Provide the [X, Y] coordinate of the cell's center where the given text is located.  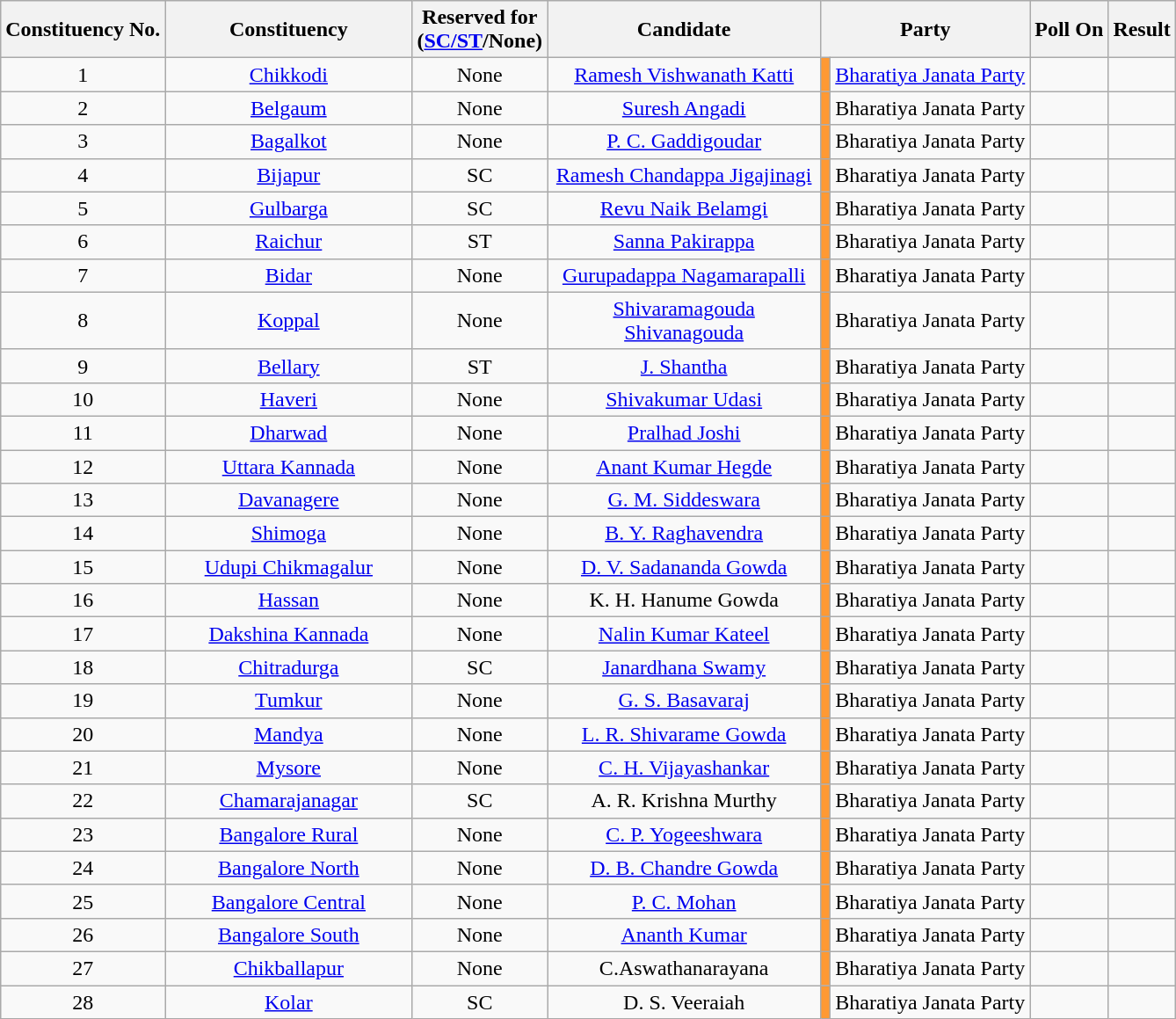
21 [83, 768]
17 [83, 634]
7 [83, 275]
Bangalore Rural [288, 834]
Chikballapur [288, 968]
22 [83, 801]
Kolar [288, 1001]
J. Shantha [684, 366]
G. M. Siddeswara [684, 500]
D. V. Sadananda Gowda [684, 567]
14 [83, 534]
Gurupadappa Nagamarapalli [684, 275]
5 [83, 208]
Constituency [288, 30]
Ananth Kumar [684, 935]
Bangalore Central [288, 901]
C. H. Vijayashankar [684, 768]
Suresh Angadi [684, 108]
11 [83, 433]
8 [83, 320]
Ramesh Chandappa Jigajinagi [684, 175]
15 [83, 567]
6 [83, 242]
Reserved for(SC/ST/None) [480, 30]
Candidate [684, 30]
Bidar [288, 275]
Chikkodi [288, 75]
Bangalore South [288, 935]
D. B. Chandre Gowda [684, 868]
Pralhad Joshi [684, 433]
Shimoga [288, 534]
Poll On [1069, 30]
Chamarajanagar [288, 801]
Anant Kumar Hegde [684, 467]
C. P. Yogeeshwara [684, 834]
Chitradurga [288, 667]
Gulbarga [288, 208]
Mysore [288, 768]
C.Aswathanarayana [684, 968]
P. C. Mohan [684, 901]
Hassan [288, 600]
Koppal [288, 320]
27 [83, 968]
26 [83, 935]
24 [83, 868]
Haveri [288, 399]
Bangalore North [288, 868]
28 [83, 1001]
Shivaramagouda Shivanagouda [684, 320]
9 [83, 366]
Revu Naik Belamgi [684, 208]
23 [83, 834]
D. S. Veeraiah [684, 1001]
Davanagere [288, 500]
Tumkur [288, 701]
19 [83, 701]
4 [83, 175]
Raichur [288, 242]
Ramesh Vishwanath Katti [684, 75]
25 [83, 901]
A. R. Krishna Murthy [684, 801]
2 [83, 108]
16 [83, 600]
Bijapur [288, 175]
P. C. Gaddigoudar [684, 142]
10 [83, 399]
Mandya [288, 734]
3 [83, 142]
Party [926, 30]
Result [1142, 30]
G. S. Basavaraj [684, 701]
20 [83, 734]
Dharwad [288, 433]
Sanna Pakirappa [684, 242]
Belgaum [288, 108]
L. R. Shivarame Gowda [684, 734]
18 [83, 667]
K. H. Hanume Gowda [684, 600]
Janardhana Swamy [684, 667]
Dakshina Kannada [288, 634]
Uttara Kannada [288, 467]
Nalin Kumar Kateel [684, 634]
B. Y. Raghavendra [684, 534]
Constituency No. [83, 30]
Udupi Chikmagalur [288, 567]
Bellary [288, 366]
1 [83, 75]
Shivakumar Udasi [684, 399]
12 [83, 467]
Bagalkot [288, 142]
13 [83, 500]
